Provide the (X, Y) coordinate of the cell's center where the given text is located.  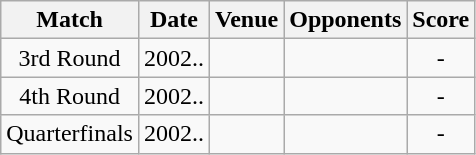
Quarterfinals (70, 134)
Opponents (346, 20)
Score (441, 20)
4th Round (70, 96)
3rd Round (70, 58)
Date (174, 20)
Venue (246, 20)
Match (70, 20)
